Scan for the cell matching the given text and deliver its [x, y] coordinate at center. 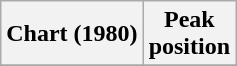
Chart (1980) [72, 34]
Peakposition [189, 34]
